Detect which cell encompasses the target text, then output its (x, y) center coordinate. 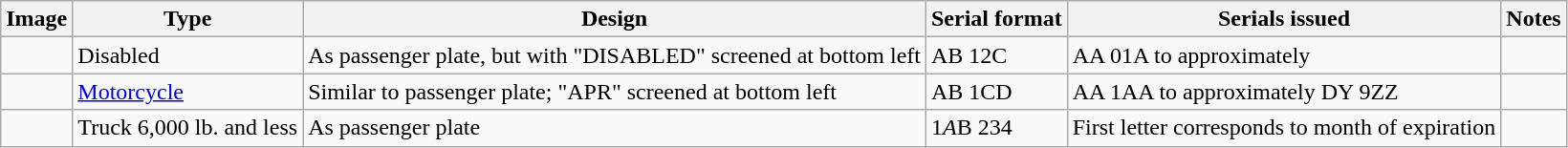
Serials issued (1284, 19)
As passenger plate, but with "DISABLED" screened at bottom left (615, 55)
Image (36, 19)
Type (187, 19)
1AB 234 (996, 128)
AA 1AA to approximately DY 9ZZ (1284, 92)
Motorcycle (187, 92)
Disabled (187, 55)
AA 01A to approximately (1284, 55)
Truck 6,000 lb. and less (187, 128)
Design (615, 19)
Notes (1534, 19)
First letter corresponds to month of expiration (1284, 128)
AB 12C (996, 55)
Serial format (996, 19)
Similar to passenger plate; "APR" screened at bottom left (615, 92)
AB 1CD (996, 92)
As passenger plate (615, 128)
